Detect which cell encompasses the target text, then output its [x, y] center coordinate. 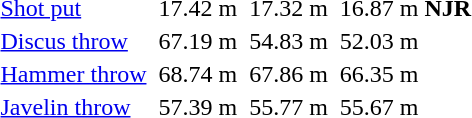
67.86 m [289, 74]
67.19 m [198, 41]
68.74 m [198, 74]
52.03 m [405, 41]
66.35 m [405, 74]
54.83 m [289, 41]
